For the text-containing cell, return its midpoint in [x, y] coordinate format. 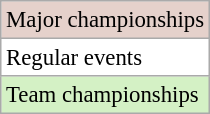
Team championships [106, 95]
Major championships [106, 20]
Regular events [106, 58]
